Search for the cell housing the specified text and yield its (X, Y) center coordinate. 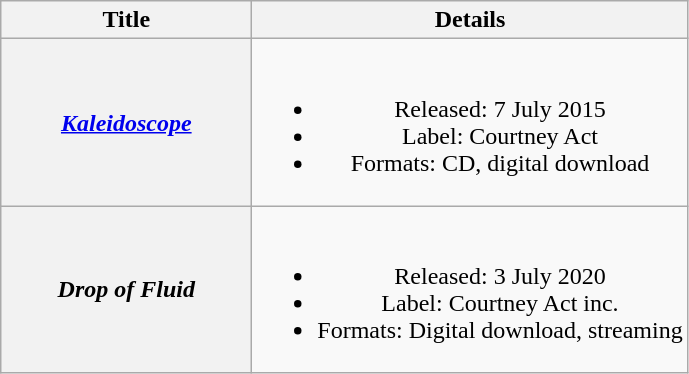
Drop of Fluid (126, 290)
Released: 3 July 2020Label: Courtney Act inc.Formats: Digital download, streaming (470, 290)
Released: 7 July 2015Label: Courtney ActFormats: CD, digital download (470, 122)
Kaleidoscope (126, 122)
Title (126, 20)
Details (470, 20)
